Output the [x, y] coordinate of the center of the cell containing the given text.  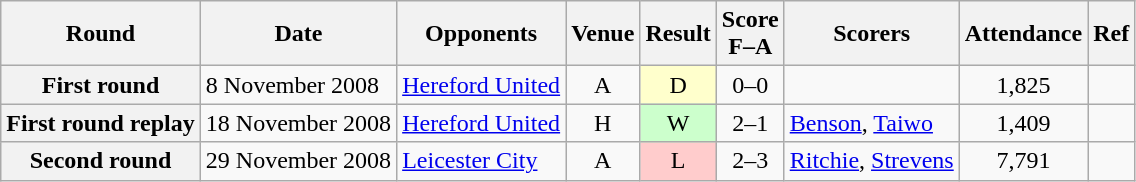
W [678, 123]
Round [101, 34]
0–0 [750, 85]
Leicester City [482, 161]
18 November 2008 [298, 123]
Result [678, 34]
29 November 2008 [298, 161]
Ref [1112, 34]
7,791 [1023, 161]
H [603, 123]
Date [298, 34]
Ritchie, Strevens [872, 161]
Second round [101, 161]
2–1 [750, 123]
Benson, Taiwo [872, 123]
ScoreF–A [750, 34]
L [678, 161]
1,825 [1023, 85]
Scorers [872, 34]
Venue [603, 34]
Attendance [1023, 34]
1,409 [1023, 123]
First round replay [101, 123]
2–3 [750, 161]
8 November 2008 [298, 85]
D [678, 85]
Opponents [482, 34]
First round [101, 85]
